Return (X, Y) of the center of cell containing provided text 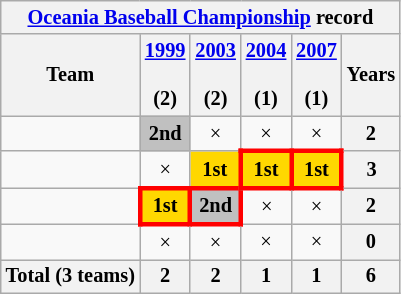
1999(2) (165, 75)
3 (371, 170)
Years (371, 75)
2004(1) (266, 75)
6 (371, 276)
Oceania Baseball Championship record (200, 17)
Team (70, 75)
2003(2) (215, 75)
2007(1) (316, 75)
Total (3 teams) (70, 276)
0 (371, 242)
